Identify which cell holds the provided text, then report its (x, y) central coordinate. 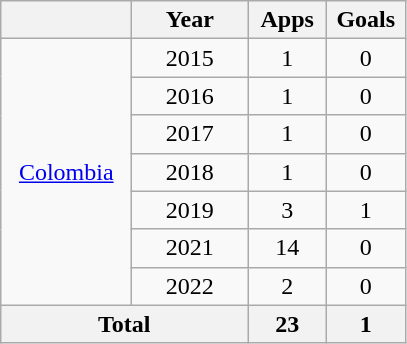
Total (124, 324)
2021 (190, 248)
2019 (190, 210)
2015 (190, 58)
Year (190, 20)
Goals (366, 20)
Apps (288, 20)
2017 (190, 134)
Colombia (66, 172)
3 (288, 210)
2022 (190, 286)
2 (288, 286)
2016 (190, 96)
23 (288, 324)
14 (288, 248)
2018 (190, 172)
